Identify which cell holds the provided text, then report its (X, Y) central coordinate. 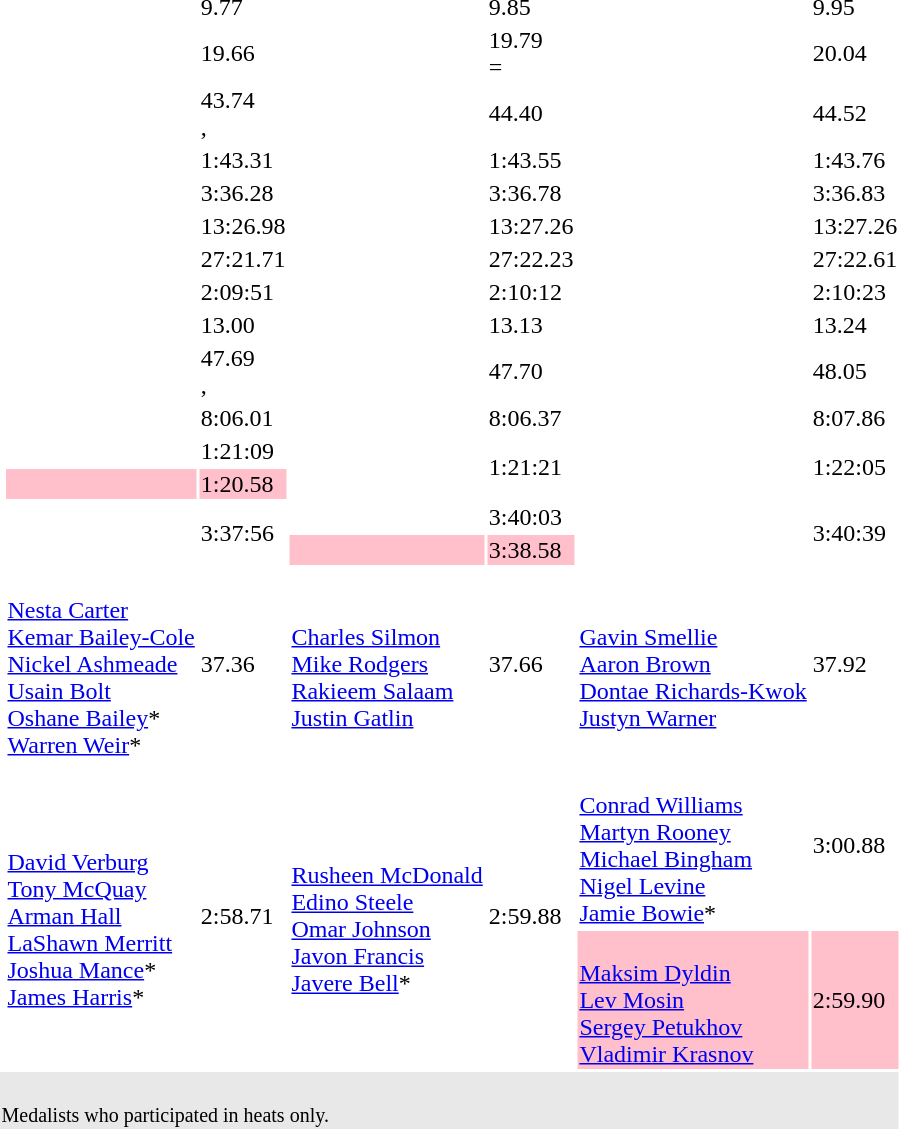
13.13 (531, 325)
48.05 (855, 372)
Gavin SmellieAaron BrownDontae Richards-KwokJustyn Warner (693, 664)
37.36 (243, 664)
2:58.71 (243, 916)
19.66 (243, 54)
2:10:23 (855, 292)
27:22.61 (855, 259)
3:36.28 (243, 193)
Rusheen McDonaldEdino SteeleOmar JohnsonJavon FrancisJavere Bell* (387, 916)
3:40:03 (531, 517)
44.40 (531, 114)
Conrad WilliamsMartyn RooneyMichael BinghamNigel Levine Jamie Bowie* (693, 846)
13.24 (855, 325)
2:10:12 (531, 292)
3:36.78 (531, 193)
1:22:05 (855, 468)
3:00.88 (855, 846)
Charles SilmonMike RodgersRakieem SalaamJustin Gatlin (387, 664)
20.04 (855, 54)
1:43.76 (855, 160)
1:43.31 (243, 160)
47.69 , (243, 372)
3:36.83 (855, 193)
13.00 (243, 325)
8:06.01 (243, 418)
8:06.37 (531, 418)
37.92 (855, 664)
2:59.88 (531, 916)
47.70 (531, 372)
1:20.58 (243, 484)
3:37:56 (243, 534)
1:21:21 (531, 468)
27:21.71 (243, 259)
3:38.58 (531, 550)
19.79= (531, 54)
43.74 , (243, 114)
44.52 (855, 114)
2:09:51 (243, 292)
37.66 (531, 664)
3:40:39 (855, 534)
David VerburgTony McQuayArman HallLaShawn MerrittJoshua Mance*James Harris* (101, 916)
2:59.90 (855, 1000)
1:21:09 (243, 451)
Nesta CarterKemar Bailey-ColeNickel AshmeadeUsain BoltOshane Bailey* Warren Weir* (101, 664)
Medalists who participated in heats only. (450, 1100)
1:43.55 (531, 160)
8:07.86 (855, 418)
27:22.23 (531, 259)
Maksim DyldinLev MosinSergey PetukhovVladimir Krasnov (693, 1000)
13:26.98 (243, 226)
